Identify which cell holds the provided text, then report its [x, y] central coordinate. 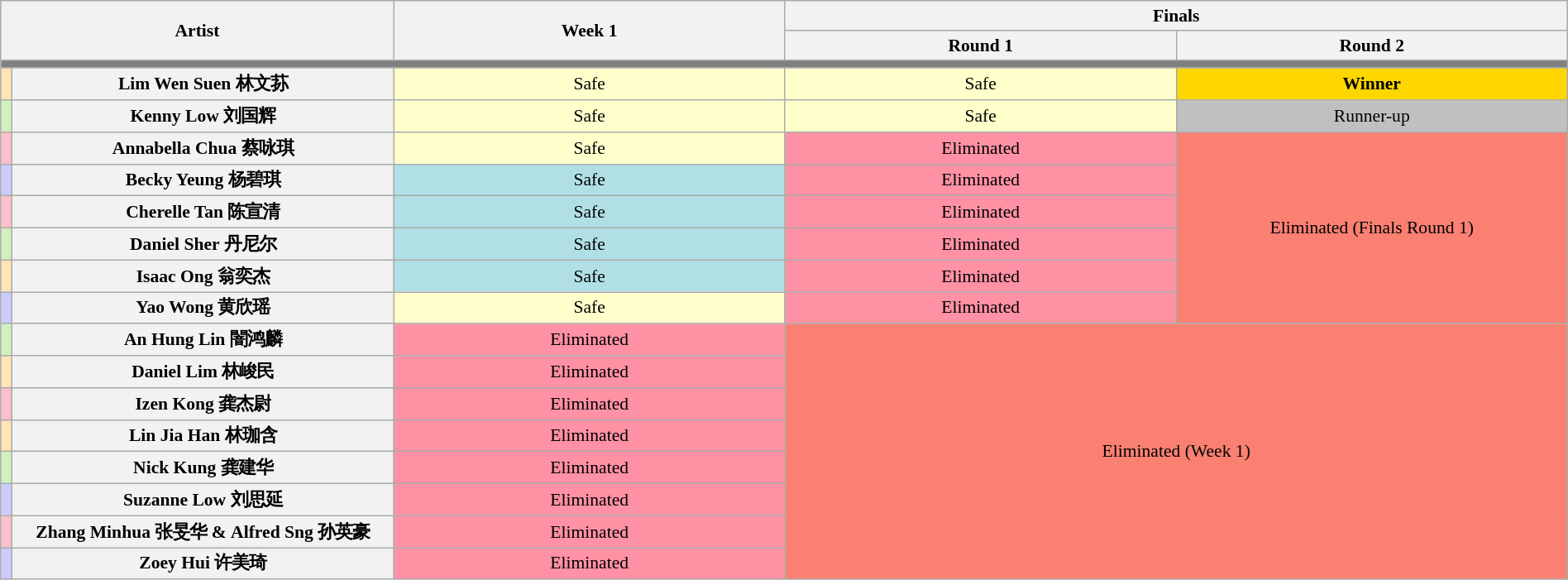
Runner-up [1371, 116]
Kenny Low 刘国辉 [203, 116]
Week 1 [589, 30]
Lim Wen Suen 林文荪 [203, 84]
Eliminated (Week 1) [1176, 452]
Winner [1371, 84]
Artist [197, 30]
Eliminated (Finals Round 1) [1371, 228]
Finals [1176, 16]
Isaac Ong 翁奕杰 [203, 276]
Izen Kong 龚杰尉 [203, 404]
Round 1 [981, 46]
Annabella Chua 蔡咏琪 [203, 149]
Round 2 [1371, 46]
Nick Kung 龚建华 [203, 468]
Yao Wong 黄欣瑶 [203, 308]
Daniel Sher 丹尼尔 [203, 245]
Becky Yeung 杨碧琪 [203, 180]
Zhang Minhua 张旻华 & Alfred Sng 孙英豪 [203, 531]
Lin Jia Han 林珈含 [203, 435]
An Hung Lin 闇鸿麟 [203, 341]
Daniel Lim 林峻民 [203, 372]
Zoey Hui 许美琦 [203, 564]
Cherelle Tan 陈宣清 [203, 212]
Suzanne Low 刘思延 [203, 500]
